Capture the cell that displays the provided text and extract its [x, y] central coordinate. 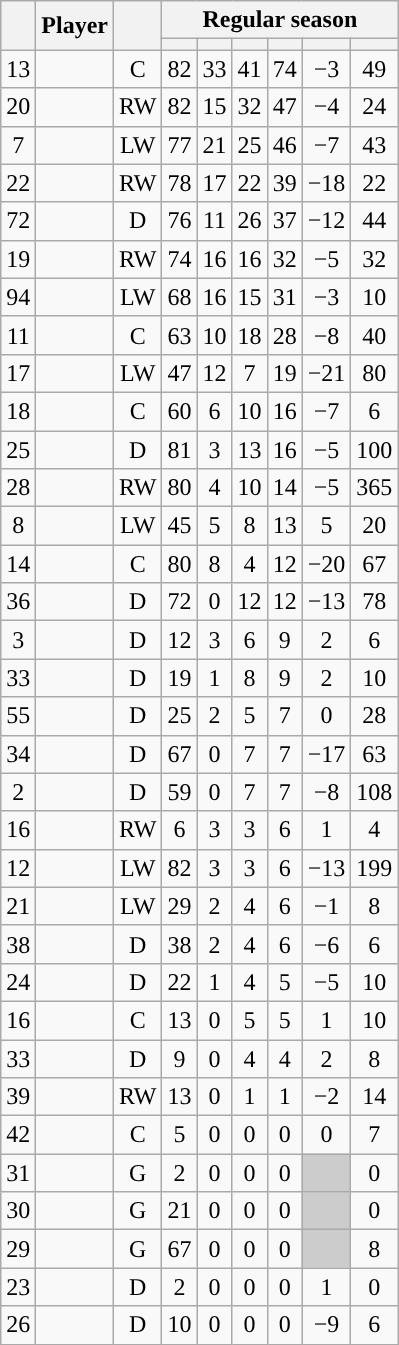
43 [374, 145]
−6 [326, 944]
60 [180, 411]
−18 [326, 183]
30 [18, 1211]
77 [180, 145]
46 [284, 145]
−17 [326, 754]
−12 [326, 221]
−9 [326, 1325]
Regular season [280, 20]
68 [180, 297]
108 [374, 792]
94 [18, 297]
49 [374, 69]
−2 [326, 1097]
55 [18, 716]
Player [75, 26]
−20 [326, 564]
81 [180, 449]
365 [374, 488]
37 [284, 221]
44 [374, 221]
45 [180, 526]
76 [180, 221]
59 [180, 792]
23 [18, 1287]
100 [374, 449]
40 [374, 335]
36 [18, 602]
−1 [326, 906]
−4 [326, 107]
199 [374, 868]
−21 [326, 373]
34 [18, 754]
41 [250, 69]
42 [18, 1135]
